Identify which cell holds the provided text, then report its (X, Y) central coordinate. 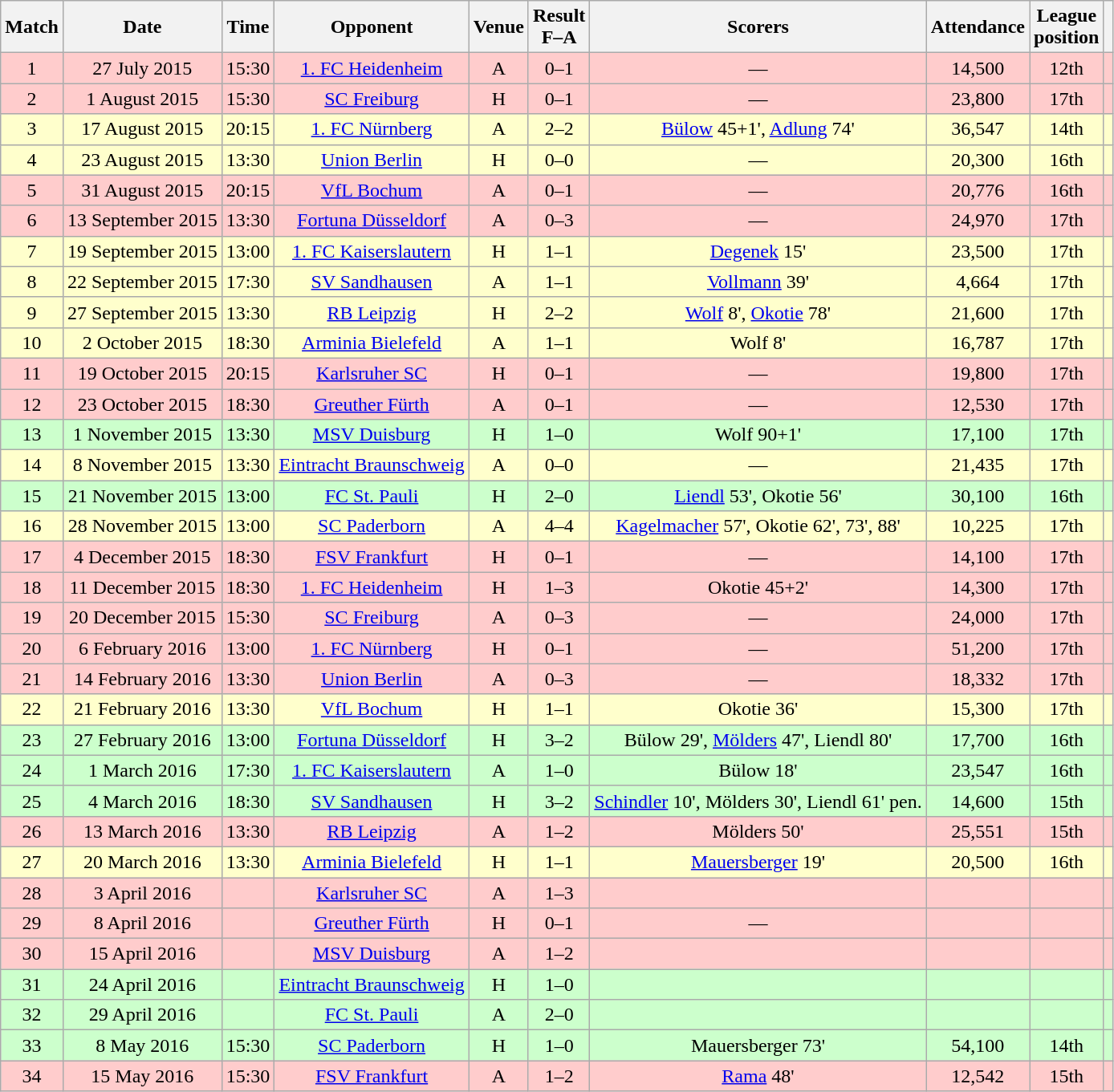
51,200 (978, 648)
21 November 2015 (142, 496)
14,100 (978, 557)
1 November 2015 (142, 435)
20,500 (978, 862)
3 (32, 129)
Venue (498, 27)
10,225 (978, 526)
8 November 2015 (142, 465)
4 March 2016 (142, 801)
17 (32, 557)
Bülow 29', Mölders 47', Liendl 80' (758, 740)
19,800 (978, 373)
3 April 2016 (142, 893)
21,435 (978, 465)
Mauersberger 19' (758, 862)
8 May 2016 (142, 1045)
11 (32, 373)
12 (32, 404)
22 (32, 709)
54,100 (978, 1045)
24 (32, 770)
25 (32, 801)
6 February 2016 (142, 648)
12th (1067, 68)
21 February 2016 (142, 709)
16 (32, 526)
12,530 (978, 404)
24 April 2016 (142, 984)
28 November 2015 (142, 526)
14,600 (978, 801)
2 October 2015 (142, 343)
8 April 2016 (142, 924)
31 (32, 984)
Mölders 50' (758, 831)
Rama 48' (758, 1076)
18,332 (978, 679)
23,800 (978, 99)
8 (32, 282)
33 (32, 1045)
1 August 2015 (142, 99)
4–4 (559, 526)
26 (32, 831)
20,300 (978, 160)
23 (32, 740)
14 February 2016 (142, 679)
21,600 (978, 312)
15,300 (978, 709)
4,664 (978, 282)
14,300 (978, 587)
36,547 (978, 129)
20 (32, 648)
Wolf 8', Okotie 78' (758, 312)
4 December 2015 (142, 557)
Attendance (978, 27)
Okotie 45+2' (758, 587)
Date (142, 27)
Leagueposition (1067, 27)
27 (32, 862)
2 (32, 99)
14 (32, 465)
30 (32, 954)
22 September 2015 (142, 282)
29 April 2016 (142, 1015)
13 (32, 435)
ResultF–A (559, 27)
1 March 2016 (142, 770)
24,970 (978, 221)
Liendl 53', Okotie 56' (758, 496)
34 (32, 1076)
9 (32, 312)
Scorers (758, 27)
Degenek 15' (758, 251)
7 (32, 251)
17,100 (978, 435)
Schindler 10', Mölders 30', Liendl 61' pen. (758, 801)
27 February 2016 (142, 740)
23,500 (978, 251)
Match (32, 27)
Wolf 90+1' (758, 435)
32 (32, 1015)
Wolf 8' (758, 343)
16,787 (978, 343)
15 April 2016 (142, 954)
13 September 2015 (142, 221)
1 (32, 68)
19 October 2015 (142, 373)
Okotie 36' (758, 709)
29 (32, 924)
Time (248, 27)
12,542 (978, 1076)
20 March 2016 (142, 862)
Bülow 18' (758, 770)
5 (32, 190)
23 October 2015 (142, 404)
23 August 2015 (142, 160)
18 (32, 587)
21 (32, 679)
20,776 (978, 190)
10 (32, 343)
28 (32, 893)
17 August 2015 (142, 129)
Vollmann 39' (758, 282)
15 May 2016 (142, 1076)
6 (32, 221)
11 December 2015 (142, 587)
30,100 (978, 496)
15 (32, 496)
25,551 (978, 831)
17,700 (978, 740)
27 July 2015 (142, 68)
Mauersberger 73' (758, 1045)
4 (32, 160)
13 March 2016 (142, 831)
Kagelmacher 57', Okotie 62', 73', 88' (758, 526)
24,000 (978, 618)
20 December 2015 (142, 618)
27 September 2015 (142, 312)
31 August 2015 (142, 190)
19 (32, 618)
Bülow 45+1', Adlung 74' (758, 129)
14,500 (978, 68)
23,547 (978, 770)
19 September 2015 (142, 251)
Opponent (372, 27)
